Capture the cell that displays the provided text and extract its [x, y] central coordinate. 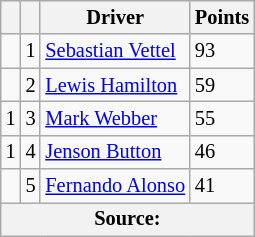
Driver [115, 17]
41 [222, 186]
5 [31, 186]
Sebastian Vettel [115, 51]
Points [222, 17]
Lewis Hamilton [115, 85]
Source: [128, 219]
93 [222, 51]
Mark Webber [115, 118]
3 [31, 118]
Fernando Alonso [115, 186]
46 [222, 152]
Jenson Button [115, 152]
4 [31, 152]
2 [31, 85]
59 [222, 85]
55 [222, 118]
